From the cell containing the given text, extract its center point as (X, Y) coordinate. 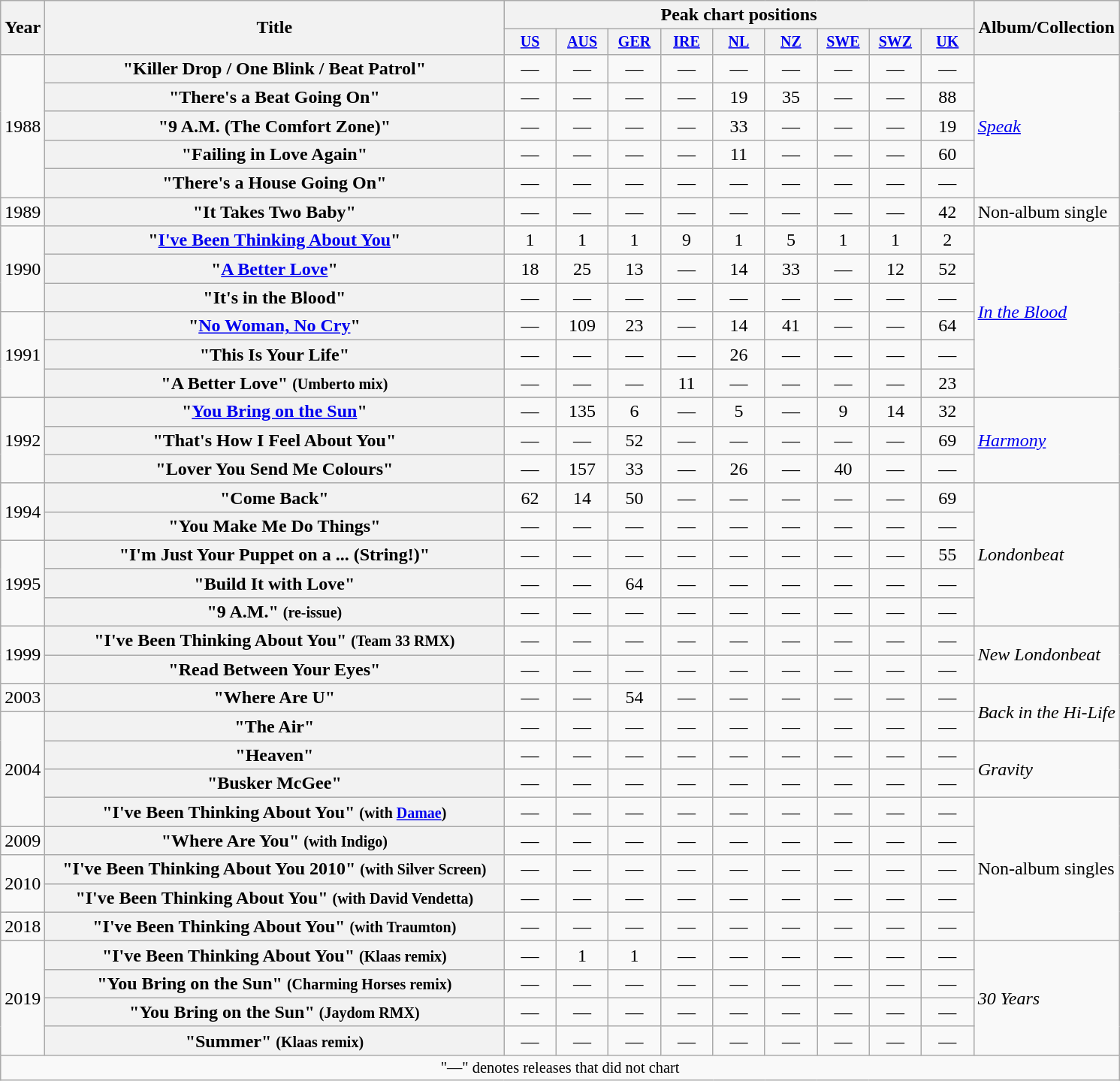
1999 (23, 655)
55 (948, 554)
"A Better Love" (275, 269)
Title (275, 28)
Album/Collection (1046, 28)
"—" denotes releases that did not chart (560, 1067)
"I've Been Thinking About You" (275, 240)
Londonbeat (1046, 554)
"There's a Beat Going On" (275, 97)
Harmony (1046, 440)
"I've Been Thinking About You" (Klaas remix) (275, 955)
AUS (581, 42)
"I've Been Thinking About You" (Team 33 RMX) (275, 641)
Non-album single (1046, 212)
"Failing in Love Again" (275, 154)
6 (634, 412)
2010 (23, 883)
"Killer Drop / One Blink / Beat Patrol" (275, 68)
"Lover You Send Me Colours" (275, 469)
Gravity (1046, 769)
Speak (1046, 125)
NZ (790, 42)
"That's How I Feel About You" (275, 440)
"I've Been Thinking About You" (with Traumton) (275, 926)
13 (634, 269)
1992 (23, 440)
"Read Between Your Eyes" (275, 669)
1988 (23, 125)
"You Bring on the Sun" (Jaydom RMX) (275, 1012)
1991 (23, 355)
88 (948, 97)
Year (23, 28)
2009 (23, 841)
SWZ (895, 42)
"I've Been Thinking About You 2010" (with Silver Screen) (275, 869)
In the Blood (1046, 312)
"It Takes Two Baby" (275, 212)
"Heaven" (275, 755)
2 (948, 240)
Non-album singles (1046, 869)
"9 A.M." (re-issue) (275, 611)
"I've Been Thinking About You" (with Damae) (275, 812)
"A Better Love" (Umberto mix) (275, 383)
30 Years (1046, 998)
"Where Are You" (with Indigo) (275, 841)
"The Air" (275, 726)
"No Woman, No Cry" (275, 326)
"I'm Just Your Puppet on a ... (String!)" (275, 554)
"It's in the Blood" (275, 297)
"You Bring on the Sun" (Charming Horses remix) (275, 983)
"Busker McGee" (275, 784)
"You Bring on the Sun" (275, 412)
"Come Back" (275, 497)
"Where Are U" (275, 698)
2019 (23, 998)
1994 (23, 512)
IRE (687, 42)
157 (581, 469)
US (530, 42)
Peak chart positions (739, 15)
UK (948, 42)
18 (530, 269)
"9 A.M. (The Comfort Zone)" (275, 125)
SWE (843, 42)
"Build It with Love" (275, 583)
2003 (23, 698)
1995 (23, 583)
35 (790, 97)
2004 (23, 769)
41 (790, 326)
Back in the Hi-Life (1046, 712)
"There's a House Going On" (275, 183)
62 (530, 497)
"Summer" (Klaas remix) (275, 1040)
12 (895, 269)
2018 (23, 926)
"You Make Me Do Things" (275, 526)
60 (948, 154)
40 (843, 469)
54 (634, 698)
"I've Been Thinking About You" (with David Vendetta) (275, 898)
GER (634, 42)
42 (948, 212)
109 (581, 326)
"This Is Your Life" (275, 355)
1990 (23, 269)
50 (634, 497)
25 (581, 269)
135 (581, 412)
NL (739, 42)
32 (948, 412)
New Londonbeat (1046, 655)
1989 (23, 212)
